Provide the (X, Y) coordinate of the cell's center where the given text is located.  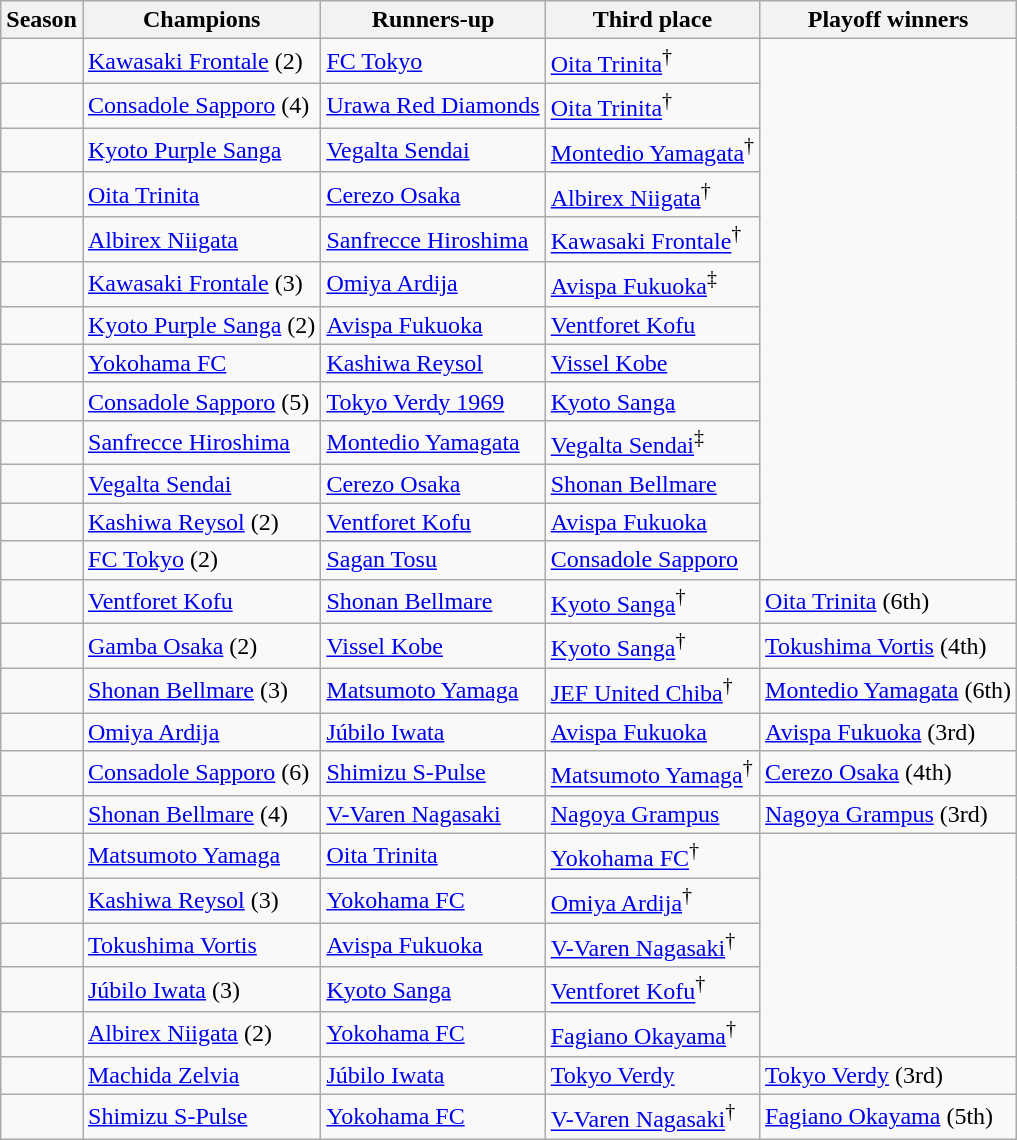
Nagoya Grampus (652, 814)
FC Tokyo (433, 62)
Albirex Niigata (2) (201, 1034)
Kawasaki Frontale† (652, 240)
Machida Zelvia (201, 1075)
Oita Trinita (6th) (888, 602)
Kyoto Purple Sanga (2) (201, 325)
Sagan Tosu (433, 560)
JEF United Chiba† (652, 690)
Champions (201, 20)
Kashiwa Reysol (3) (201, 900)
FC Tokyo (2) (201, 560)
Vegalta Sendai‡ (652, 442)
Third place (652, 20)
V-Varen Nagasaki (433, 814)
Tokyo Verdy (3rd) (888, 1075)
Yokohama FC† (652, 856)
Consadole Sapporo (4) (201, 106)
Matsumoto Yamaga† (652, 774)
Playoff winners (888, 20)
Gamba Osaka (2) (201, 646)
Albirex Niigata† (652, 194)
Montedio Yamagata (433, 442)
Cerezo Osaka (4th) (888, 774)
Albirex Niigata (201, 240)
Montedio Yamagata† (652, 150)
Tokushima Vortis (4th) (888, 646)
Avispa Fukuoka (3rd) (888, 732)
Tokyo Verdy (652, 1075)
Avispa Fukuoka‡ (652, 284)
Shonan Bellmare (4) (201, 814)
Runners-up (433, 20)
Shonan Bellmare (3) (201, 690)
Ventforet Kofu† (652, 990)
Kawasaki Frontale (2) (201, 62)
Consadole Sapporo (652, 560)
Kashiwa Reysol (2) (201, 522)
Kashiwa Reysol (433, 363)
Tokushima Vortis (201, 946)
Júbilo Iwata (3) (201, 990)
Nagoya Grampus (3rd) (888, 814)
Omiya Ardija† (652, 900)
Consadole Sapporo (5) (201, 401)
Season (42, 20)
Kawasaki Frontale (3) (201, 284)
Consadole Sapporo (6) (201, 774)
Montedio Yamagata (6th) (888, 690)
Tokyo Verdy 1969 (433, 401)
Fagiano Okayama† (652, 1034)
Fagiano Okayama (5th) (888, 1116)
Urawa Red Diamonds (433, 106)
Kyoto Purple Sanga (201, 150)
